Find where the given text appears and provide that cell's center as (x, y) coordinate. 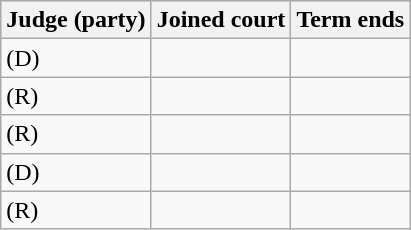
Joined court (221, 20)
Term ends (350, 20)
Judge (party) (76, 20)
